For the text-containing cell, return its midpoint in [X, Y] coordinate format. 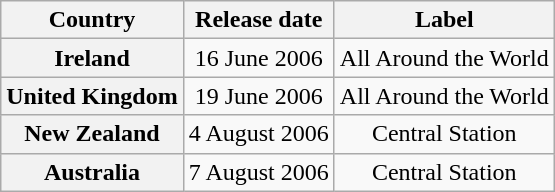
4 August 2006 [258, 134]
Australia [92, 172]
New Zealand [92, 134]
Country [92, 20]
7 August 2006 [258, 172]
Ireland [92, 58]
United Kingdom [92, 96]
19 June 2006 [258, 96]
16 June 2006 [258, 58]
Release date [258, 20]
Label [444, 20]
